For the text-containing cell, return its midpoint in (x, y) coordinate format. 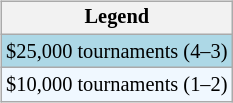
Legend (116, 18)
$10,000 tournaments (1–2) (116, 85)
$25,000 tournaments (4–3) (116, 51)
